Return (x, y) of the center of cell containing provided text 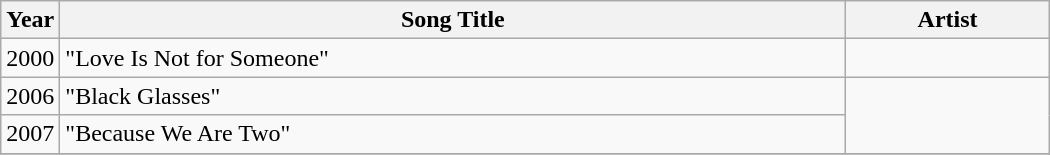
2000 (30, 58)
2006 (30, 96)
2007 (30, 134)
Song Title (453, 20)
Artist (948, 20)
"Love Is Not for Someone" (453, 58)
Year (30, 20)
"Because We Are Two" (453, 134)
"Black Glasses" (453, 96)
